Extract the (X, Y) coordinate from the center of the cell holding the provided text.  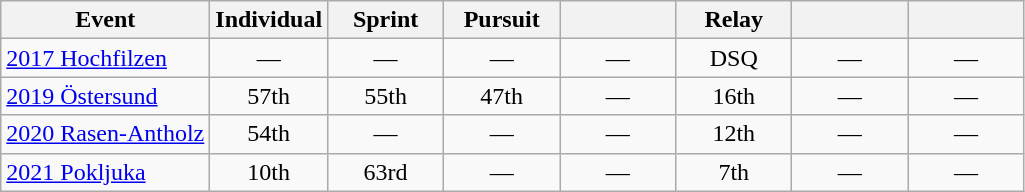
7th (734, 172)
54th (269, 134)
47th (502, 96)
Sprint (386, 20)
16th (734, 96)
Pursuit (502, 20)
Event (106, 20)
2021 Pokljuka (106, 172)
2019 Östersund (106, 96)
DSQ (734, 58)
Relay (734, 20)
Individual (269, 20)
57th (269, 96)
10th (269, 172)
63rd (386, 172)
2020 Rasen-Antholz (106, 134)
12th (734, 134)
55th (386, 96)
2017 Hochfilzen (106, 58)
